Find where the given text appears and provide that cell's center as [X, Y] coordinate. 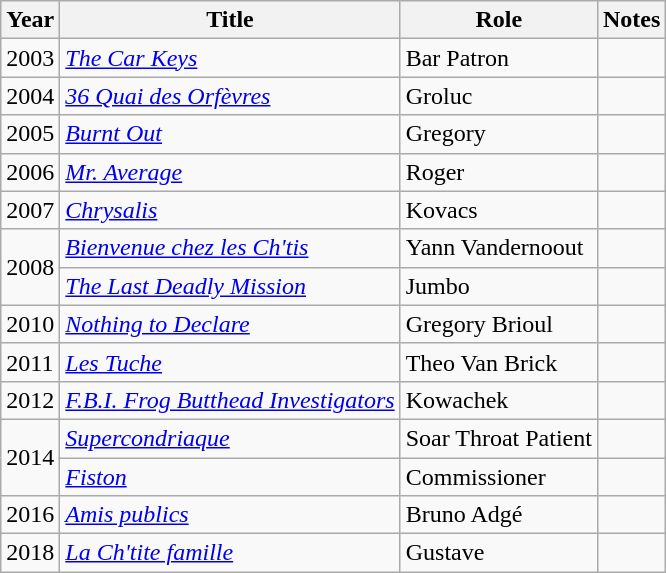
Commissioner [498, 477]
2016 [30, 515]
Bar Patron [498, 58]
Theo Van Brick [498, 362]
2010 [30, 324]
Mr. Average [230, 172]
Role [498, 20]
2011 [30, 362]
Bienvenue chez les Ch'tis [230, 248]
2008 [30, 267]
La Ch'tite famille [230, 553]
2006 [30, 172]
Amis publics [230, 515]
Gregory Brioul [498, 324]
2014 [30, 457]
Bruno Adgé [498, 515]
Soar Throat Patient [498, 438]
2012 [30, 400]
2005 [30, 134]
Notes [631, 20]
Jumbo [498, 286]
Year [30, 20]
2007 [30, 210]
Title [230, 20]
Chrysalis [230, 210]
Les Tuche [230, 362]
Kovacs [498, 210]
Roger [498, 172]
Groluc [498, 96]
Nothing to Declare [230, 324]
Burnt Out [230, 134]
2003 [30, 58]
Gustave [498, 553]
2018 [30, 553]
Yann Vandernoout [498, 248]
36 Quai des Orfèvres [230, 96]
Fiston [230, 477]
Kowachek [498, 400]
2004 [30, 96]
F.B.I. Frog Butthead Investigators [230, 400]
The Car Keys [230, 58]
Gregory [498, 134]
The Last Deadly Mission [230, 286]
Supercondriaque [230, 438]
